Determine the (x, y) coordinate at the center of the cell enclosing the given text.  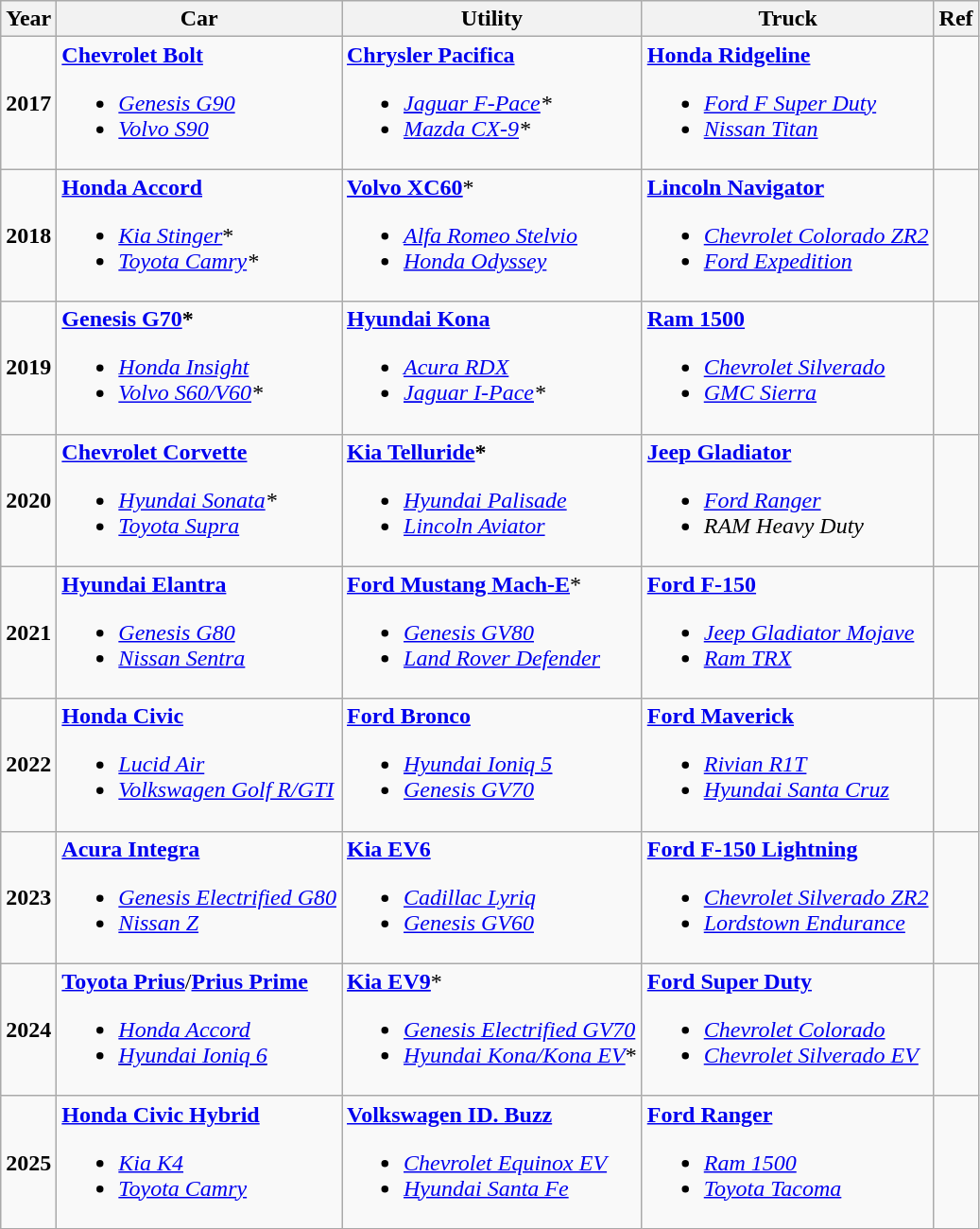
Lincoln NavigatorChevrolet Colorado ZR2Ford Expedition (788, 235)
2023 (28, 897)
Ford RangerRam 1500Toyota Tacoma (788, 1162)
Car (199, 19)
Chrysler PacificaJaguar F-Pace*Mazda CX-9* (492, 103)
Year (28, 19)
Ref (956, 19)
Ford MaverickRivian R1THyundai Santa Cruz (788, 765)
Ford BroncoHyundai Ioniq 5Genesis GV70 (492, 765)
Ram 1500Chevrolet SilveradoGMC Sierra (788, 368)
Volvo XC60*Alfa Romeo StelvioHonda Odyssey (492, 235)
Honda Civic HybridKia K4Toyota Camry (199, 1162)
Honda RidgelineFord F Super DutyNissan Titan (788, 103)
2018 (28, 235)
2020 (28, 500)
Genesis G70*Honda InsightVolvo S60/V60* (199, 368)
Chevrolet CorvetteHyundai Sonata*Toyota Supra (199, 500)
2017 (28, 103)
2019 (28, 368)
2024 (28, 1030)
Ford F-150Jeep Gladiator MojaveRam TRX (788, 632)
Hyundai KonaAcura RDXJaguar I-Pace* (492, 368)
2021 (28, 632)
Hyundai ElantraGenesis G80Nissan Sentra (199, 632)
Jeep GladiatorFord RangerRAM Heavy Duty (788, 500)
Kia EV6Cadillac LyriqGenesis GV60 (492, 897)
Kia EV9*Genesis Electrified GV70Hyundai Kona/Kona EV* (492, 1030)
Ford F-150 LightningChevrolet Silverado ZR2Lordstown Endurance (788, 897)
Toyota Prius/Prius PrimeHonda AccordHyundai Ioniq 6 (199, 1030)
Honda CivicLucid AirVolkswagen Golf R/GTI (199, 765)
Volkswagen ID. BuzzChevrolet Equinox EVHyundai Santa Fe (492, 1162)
2022 (28, 765)
Ford Mustang Mach-E*Genesis GV80Land Rover Defender (492, 632)
Utility (492, 19)
2025 (28, 1162)
Ford Super DutyChevrolet ColoradoChevrolet Silverado EV (788, 1030)
Truck (788, 19)
Kia Telluride*Hyundai PalisadeLincoln Aviator (492, 500)
Chevrolet BoltGenesis G90Volvo S90 (199, 103)
Honda AccordKia Stinger*Toyota Camry* (199, 235)
Acura IntegraGenesis Electrified G80Nissan Z (199, 897)
